Find where the given text appears and provide that cell's center as (x, y) coordinate. 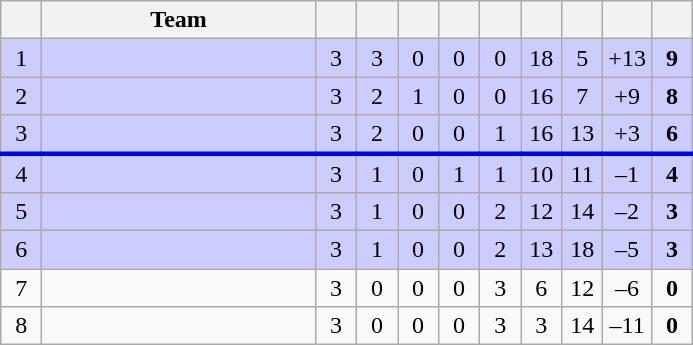
10 (542, 173)
–5 (628, 250)
+13 (628, 58)
+9 (628, 96)
Team (179, 20)
9 (672, 58)
–2 (628, 212)
–6 (628, 288)
–1 (628, 173)
–11 (628, 326)
+3 (628, 134)
11 (582, 173)
